Determine the (X, Y) coordinate at the center of the cell enclosing the given text.  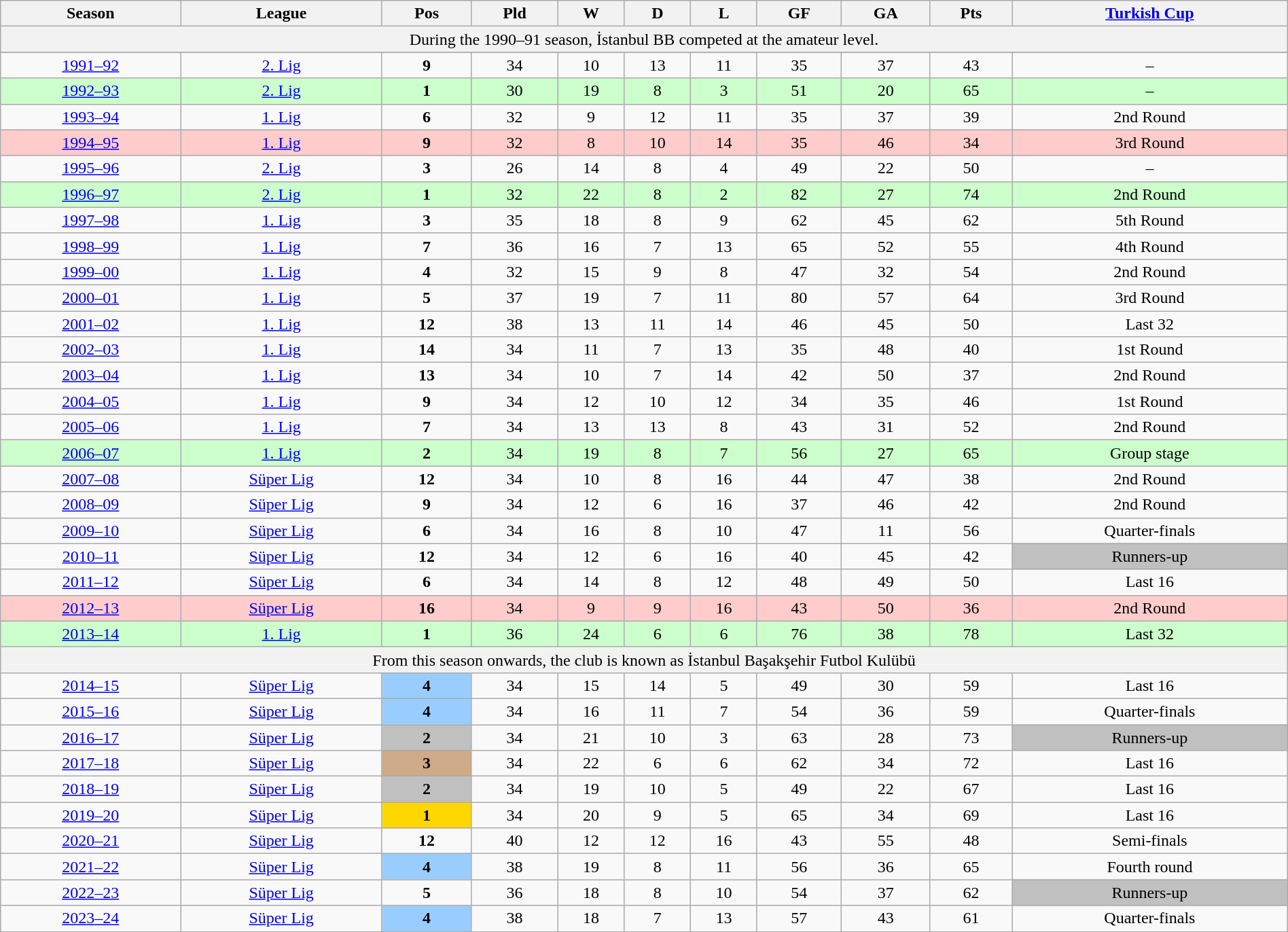
63 (799, 737)
Pos (427, 14)
2022–23 (91, 893)
1992–93 (91, 91)
Pld (515, 14)
2002–03 (91, 350)
4th Round (1150, 246)
39 (971, 117)
During the 1990–91 season, İstanbul BB competed at the amateur level. (644, 39)
Group stage (1150, 453)
74 (971, 194)
2010–11 (91, 556)
72 (971, 764)
GA (886, 14)
28 (886, 737)
67 (971, 789)
Semi-finals (1150, 841)
80 (799, 298)
2014–15 (91, 685)
21 (591, 737)
1998–99 (91, 246)
2016–17 (91, 737)
1993–94 (91, 117)
2000–01 (91, 298)
D (658, 14)
League (281, 14)
76 (799, 634)
2021–22 (91, 867)
2020–21 (91, 841)
44 (799, 479)
Season (91, 14)
2011–12 (91, 582)
69 (971, 815)
2023–24 (91, 918)
26 (515, 168)
1995–96 (91, 168)
2012–13 (91, 608)
2003–04 (91, 376)
From this season onwards, the club is known as İstanbul Başakşehir Futbol Kulübü (644, 660)
78 (971, 634)
2006–07 (91, 453)
2019–20 (91, 815)
24 (591, 634)
2013–14 (91, 634)
1997–98 (91, 220)
5th Round (1150, 220)
51 (799, 91)
2015–16 (91, 711)
2017–18 (91, 764)
1996–97 (91, 194)
Turkish Cup (1150, 14)
2004–05 (91, 401)
2007–08 (91, 479)
Pts (971, 14)
73 (971, 737)
1991–92 (91, 65)
1994–95 (91, 143)
GF (799, 14)
64 (971, 298)
1999–00 (91, 272)
W (591, 14)
2018–19 (91, 789)
61 (971, 918)
2001–02 (91, 324)
2005–06 (91, 427)
2009–10 (91, 531)
2008–09 (91, 505)
82 (799, 194)
L (724, 14)
31 (886, 427)
Fourth round (1150, 867)
